Return (x, y) of the center of cell containing provided text 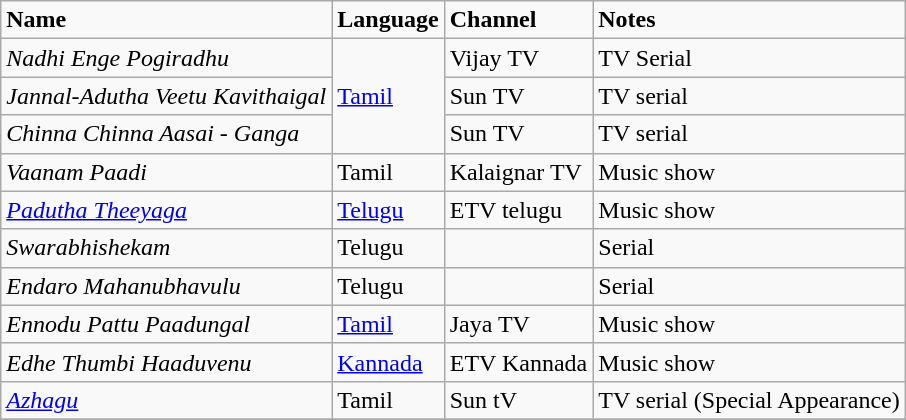
Padutha Theeyaga (166, 210)
Jannal-Adutha Veetu Kavithaigal (166, 96)
Chinna Chinna Aasai - Ganga (166, 134)
ETV Kannada (518, 362)
TV serial (Special Appearance) (749, 400)
ETV telugu (518, 210)
Sun tV (518, 400)
Azhagu (166, 400)
TV Serial (749, 58)
Endaro Mahanubhavulu (166, 286)
Nadhi Enge Pogiradhu (166, 58)
Swarabhishekam (166, 248)
Kalaignar TV (518, 172)
Name (166, 20)
Channel (518, 20)
Notes (749, 20)
Vaanam Paadi (166, 172)
Vijay TV (518, 58)
Ennodu Pattu Paadungal (166, 324)
Edhe Thumbi Haaduvenu (166, 362)
Language (388, 20)
Jaya TV (518, 324)
Kannada (388, 362)
